Search for the cell housing the specified text and yield its (X, Y) center coordinate. 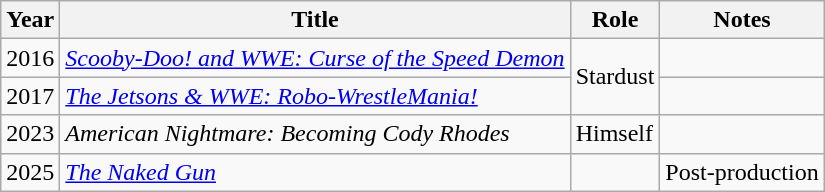
The Naked Gun (315, 172)
2025 (30, 172)
American Nightmare: Becoming Cody Rhodes (315, 134)
Title (315, 20)
Scooby-Doo! and WWE: Curse of the Speed Demon (315, 58)
2023 (30, 134)
Role (615, 20)
Year (30, 20)
The Jetsons & WWE: Robo-WrestleMania! (315, 96)
Notes (742, 20)
2016 (30, 58)
Post-production (742, 172)
Himself (615, 134)
Stardust (615, 77)
2017 (30, 96)
